Find where the given text appears and provide that cell's center as [x, y] coordinate. 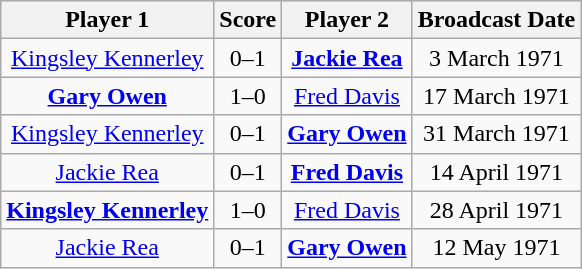
12 May 1971 [496, 248]
28 April 1971 [496, 210]
3 March 1971 [496, 58]
31 March 1971 [496, 134]
Player 2 [347, 20]
Broadcast Date [496, 20]
Player 1 [108, 20]
Score [248, 20]
14 April 1971 [496, 172]
17 March 1971 [496, 96]
